Capture the cell that displays the provided text and extract its [x, y] central coordinate. 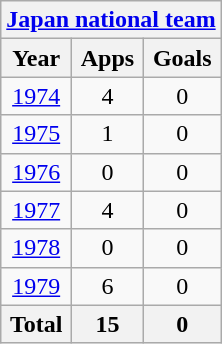
6 [108, 286]
1977 [36, 210]
1978 [36, 248]
Goals [182, 58]
1979 [36, 286]
1974 [36, 96]
Total [36, 324]
1975 [36, 134]
Year [36, 58]
1976 [36, 172]
1 [108, 134]
Japan national team [111, 20]
Apps [108, 58]
15 [108, 324]
